Find where the given text appears and provide that cell's center as (X, Y) coordinate. 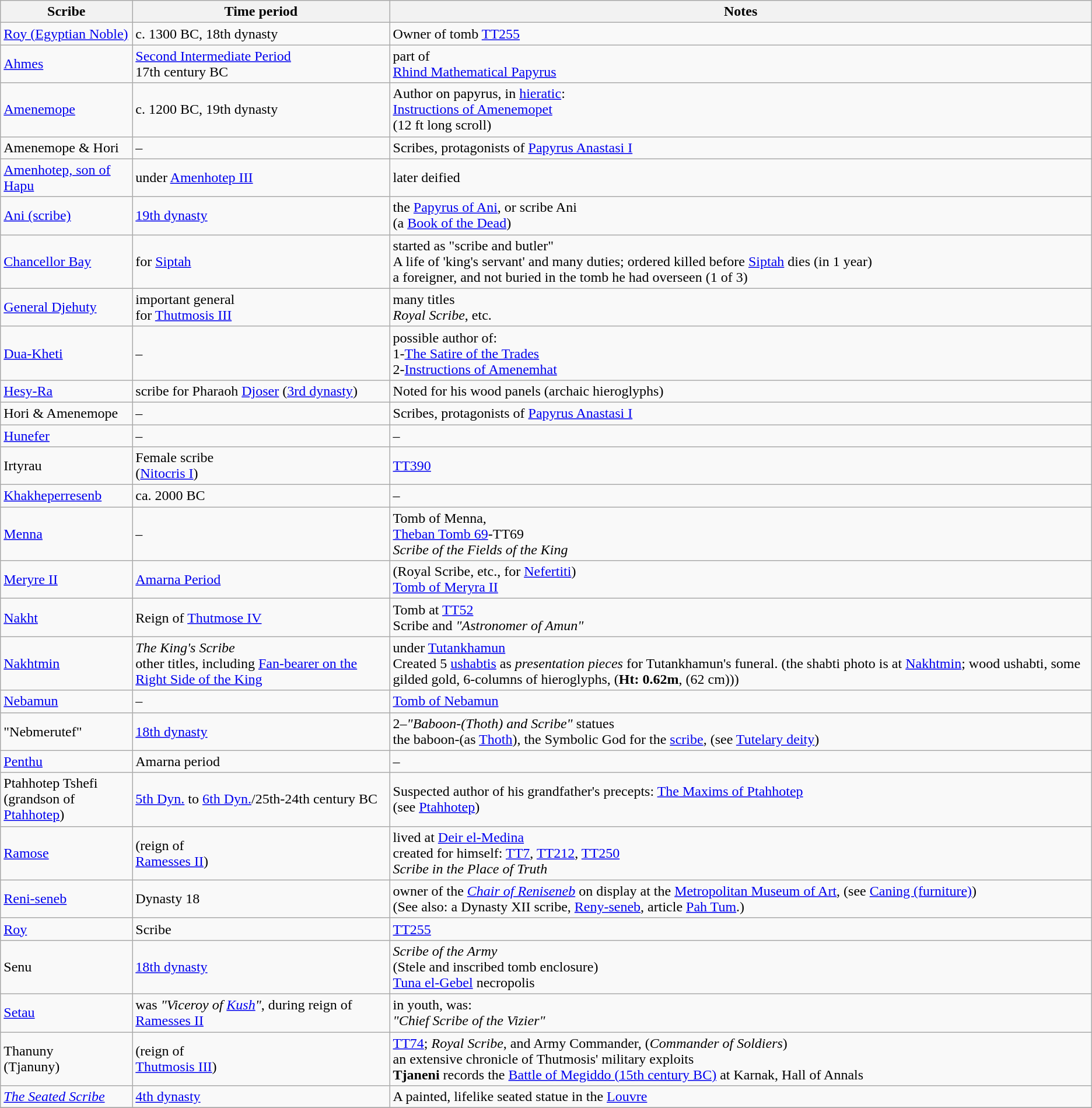
4th dynasty (261, 1097)
possible author of:1-The Satire of the Trades2-Instructions of Amenemhat (741, 353)
(reign of Thutmosis III) (261, 1058)
Dynasty 18 (261, 899)
for Siptah (261, 261)
Roy (66, 929)
Author on papyrus, in hieratic:Instructions of Amenemopet(12 ft long scroll) (741, 110)
Dua-Kheti (66, 353)
The King's Scribeother titles, including Fan-bearer on the Right Side of the King (261, 663)
General Djehuty (66, 307)
Amenemope (66, 110)
(reign ofRamesses II) (261, 853)
Meryre II (66, 580)
many titlesRoyal Scribe, etc. (741, 307)
Second Intermediate Period17th century BC (261, 64)
important generalfor Thutmosis III (261, 307)
Amenhotep, son of Hapu (66, 177)
Suspected author of his grandfather's precepts: The Maxims of Ptahhotep(see Ptahhotep) (741, 799)
Hori & Amenemope (66, 413)
Reni-seneb (66, 899)
5th Dyn. to 6th Dyn./25th-24th century BC (261, 799)
Amarna period (261, 761)
Tomb of Nebamun (741, 701)
Amarna Period (261, 580)
c. 1300 BC, 18th dynasty (261, 34)
Scribe of the Army(Stele and inscribed tomb enclosure)Tuna el-Gebel necropolis (741, 967)
The Seated Scribe (66, 1097)
A painted, lifelike seated statue in the Louvre (741, 1097)
Tomb at TT52Scribe and "Astronomer of Amun" (741, 617)
Roy (Egyptian Noble) (66, 34)
2–"Baboon-(Thoth) and Scribe" statuesthe baboon-(as Thoth), the Symbolic God for the scribe, (see Tutelary deity) (741, 732)
Chancellor Bay (66, 261)
in youth, was:"Chief Scribe of the Vizier" (741, 1013)
Ahmes (66, 64)
Setau (66, 1013)
Nakhtmin (66, 663)
the Papyrus of Ani, or scribe Ani(a Book of the Dead) (741, 216)
Hesy-Ra (66, 391)
Notes (741, 12)
(Royal Scribe, etc., for Nefertiti)Tomb of Meryra II (741, 580)
under Amenhotep III (261, 177)
lived at Deir el-Medinacreated for himself: TT7, TT212, TT250Scribe in the Place of Truth (741, 853)
Penthu (66, 761)
scribe for Pharaoh Djoser (3rd dynasty) (261, 391)
Female scribe(Nitocris I) (261, 466)
Thanuny(Tjanuny) (66, 1058)
19th dynasty (261, 216)
Ani (scribe) (66, 216)
Menna (66, 534)
Amenemope & Hori (66, 148)
ca. 2000 BC (261, 496)
Nakht (66, 617)
Irtyrau (66, 466)
Owner of tomb TT255 (741, 34)
"Nebmerutef" (66, 732)
Noted for his wood panels (archaic hieroglyphs) (741, 391)
Time period (261, 12)
part ofRhind Mathematical Papyrus (741, 64)
Hunefer (66, 436)
Khakheperresenb (66, 496)
c. 1200 BC, 19th dynasty (261, 110)
was "Viceroy of Kush", during reign of Ramesses II (261, 1013)
TT255 (741, 929)
Nebamun (66, 701)
TT390 (741, 466)
Ptahhotep Tshefi(grandson of Ptahhotep) (66, 799)
Reign of Thutmose IV (261, 617)
Ramose (66, 853)
later deified (741, 177)
Senu (66, 967)
Tomb of Menna,Theban Tomb 69-TT69Scribe of the Fields of the King (741, 534)
